For the text-containing cell, return its midpoint in (x, y) coordinate format. 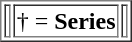
† = Series (66, 20)
